Return the (X, Y) coordinate for the center point of the cell that contains the specified text.  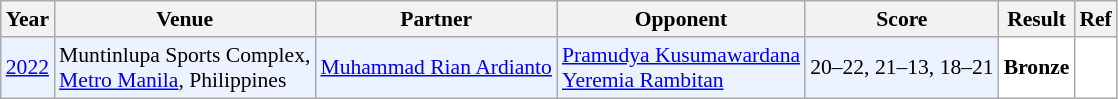
Ref (1095, 19)
Bronze (1037, 68)
Muntinlupa Sports Complex,Metro Manila, Philippines (184, 68)
2022 (28, 68)
Year (28, 19)
Venue (184, 19)
Result (1037, 19)
Partner (436, 19)
20–22, 21–13, 18–21 (902, 68)
Score (902, 19)
Pramudya Kusumawardana Yeremia Rambitan (681, 68)
Muhammad Rian Ardianto (436, 68)
Opponent (681, 19)
